Capture the cell that displays the provided text and extract its [X, Y] central coordinate. 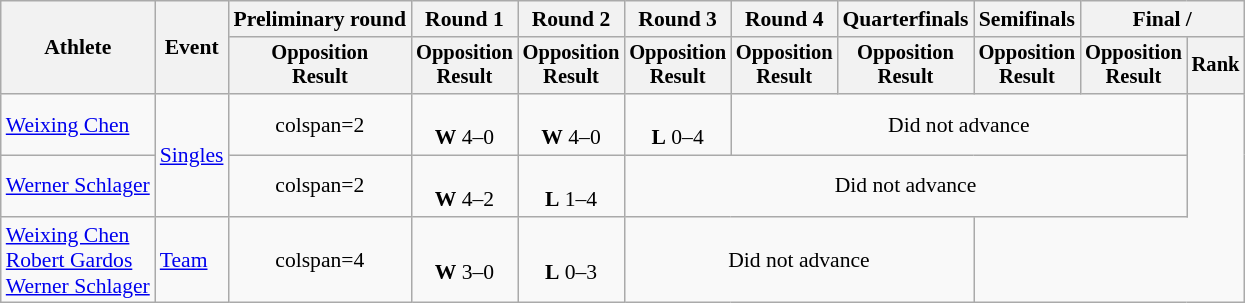
Athlete [78, 48]
Rank [1216, 66]
L 0–4 [678, 124]
Preliminary round [320, 19]
Semifinals [1028, 19]
Round 2 [572, 19]
Werner Schlager [78, 186]
Event [192, 48]
Singles [192, 155]
Round 1 [464, 19]
Weixing Chen [78, 124]
Round 4 [784, 19]
L 1–4 [572, 186]
Round 3 [678, 19]
W 4–2 [464, 186]
Quarterfinals [905, 19]
Final / [1162, 19]
